Return the (x, y) coordinate for the center point of the cell that contains the specified text.  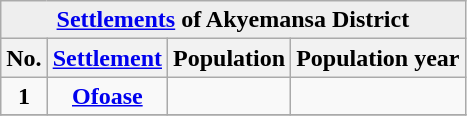
Settlement (107, 58)
No. (24, 58)
Population year (378, 58)
1 (24, 96)
Settlements of Akyemansa District (233, 20)
Ofoase (107, 96)
Population (230, 58)
